Output the [X, Y] coordinate of the center of the cell containing the given text.  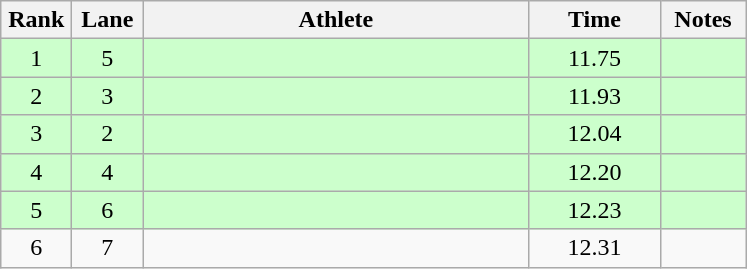
12.04 [594, 134]
Notes [703, 20]
11.75 [594, 58]
Lane [108, 20]
Rank [36, 20]
Athlete [336, 20]
Time [594, 20]
11.93 [594, 96]
12.23 [594, 210]
7 [108, 248]
12.31 [594, 248]
12.20 [594, 172]
1 [36, 58]
